Identify which cell holds the provided text, then report its (x, y) central coordinate. 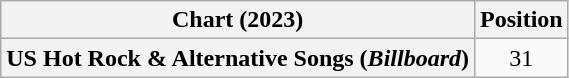
31 (521, 58)
Position (521, 20)
Chart (2023) (238, 20)
US Hot Rock & Alternative Songs (Billboard) (238, 58)
